Determine the (x, y) coordinate at the center of the cell enclosing the given text.  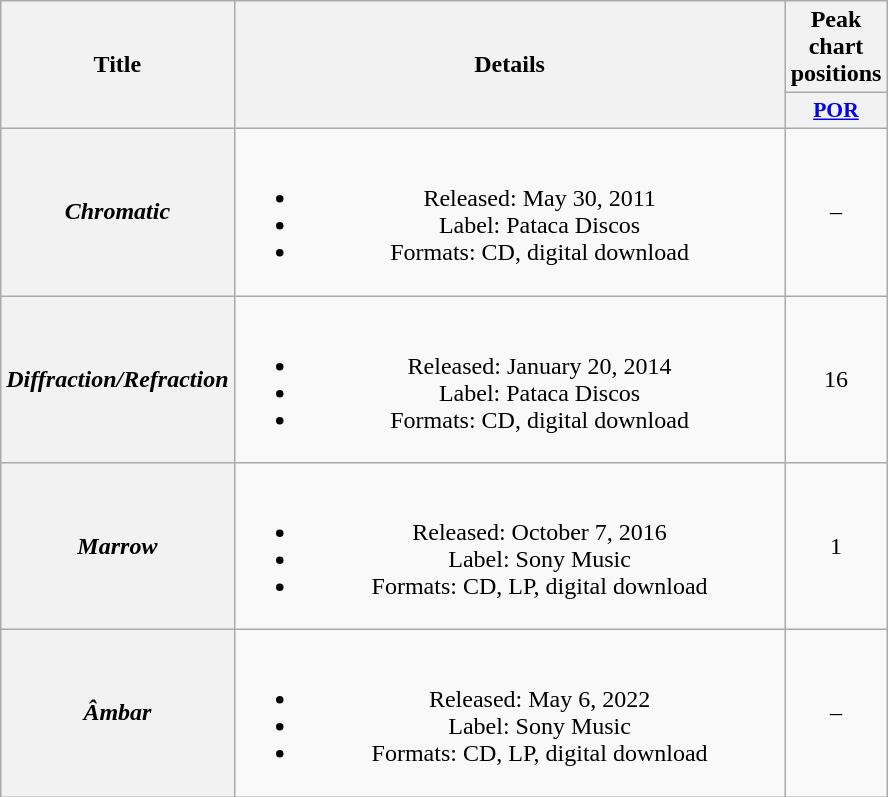
Released: May 6, 2022Label: Sony MusicFormats: CD, LP, digital download (510, 714)
16 (836, 380)
Details (510, 65)
Released: May 30, 2011Label: Pataca DiscosFormats: CD, digital download (510, 212)
POR (836, 111)
Peak chart positions (836, 47)
1 (836, 546)
Released: January 20, 2014Label: Pataca DiscosFormats: CD, digital download (510, 380)
Marrow (118, 546)
Title (118, 65)
Âmbar (118, 714)
Released: October 7, 2016Label: Sony MusicFormats: CD, LP, digital download (510, 546)
Diffraction/Refraction (118, 380)
Chromatic (118, 212)
